Provide the [x, y] coordinate of the cell's center where the given text is located.  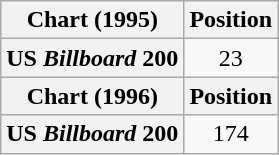
174 [231, 134]
Chart (1996) [92, 96]
23 [231, 58]
Chart (1995) [92, 20]
